Provide the (X, Y) coordinate of the cell's center where the given text is located.  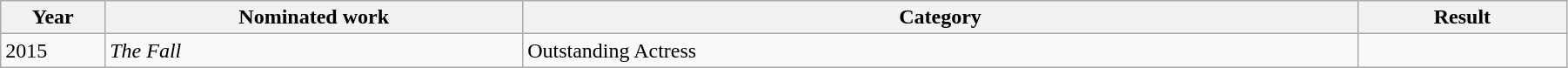
Nominated work (314, 17)
The Fall (314, 51)
Outstanding Actress (941, 51)
2015 (53, 51)
Result (1462, 17)
Year (53, 17)
Category (941, 17)
